Find where the given text appears and provide that cell's center as [x, y] coordinate. 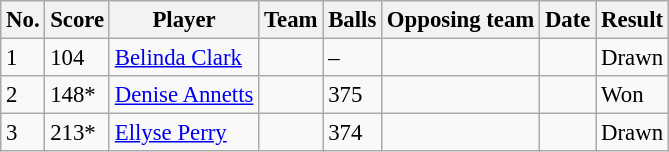
104 [78, 58]
Opposing team [461, 20]
Score [78, 20]
Player [184, 20]
1 [23, 58]
No. [23, 20]
3 [23, 133]
374 [352, 133]
Team [291, 20]
Ellyse Perry [184, 133]
375 [352, 95]
Won [632, 95]
Balls [352, 20]
Denise Annetts [184, 95]
– [352, 58]
213* [78, 133]
148* [78, 95]
Date [568, 20]
Result [632, 20]
2 [23, 95]
Belinda Clark [184, 58]
